Scan for the cell matching the given text and deliver its (x, y) coordinate at center. 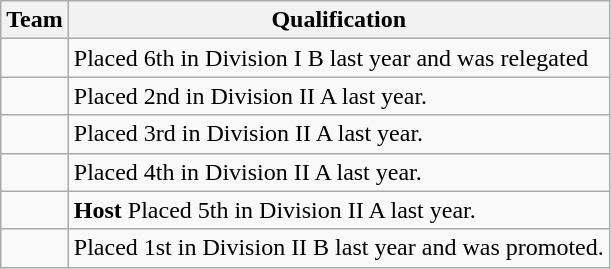
Qualification (338, 20)
Placed 1st in Division II B last year and was promoted. (338, 248)
Placed 6th in Division I B last year and was relegated (338, 58)
Placed 4th in Division II A last year. (338, 172)
Placed 3rd in Division II A last year. (338, 134)
Team (35, 20)
Host Placed 5th in Division II A last year. (338, 210)
Placed 2nd in Division II A last year. (338, 96)
